Locate the cell with the specified text and output its [x, y] center coordinate. 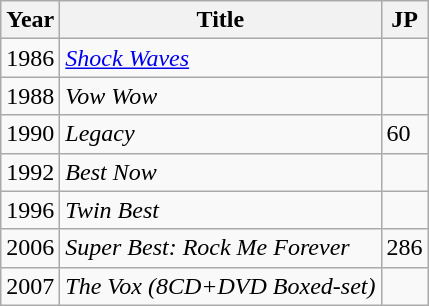
Twin Best [220, 210]
Legacy [220, 134]
Title [220, 20]
Shock Waves [220, 58]
1990 [30, 134]
The Vox (8CD+DVD Boxed-set) [220, 286]
1988 [30, 96]
1986 [30, 58]
Vow Wow [220, 96]
2007 [30, 286]
Best Now [220, 172]
1996 [30, 210]
JP [404, 20]
286 [404, 248]
2006 [30, 248]
Year [30, 20]
Super Best: Rock Me Forever [220, 248]
1992 [30, 172]
60 [404, 134]
